Scan for the cell matching the given text and deliver its (x, y) coordinate at center. 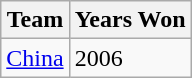
2006 (130, 58)
China (35, 58)
Years Won (130, 20)
Team (35, 20)
